Locate the cell with the specified text and output its [X, Y] center coordinate. 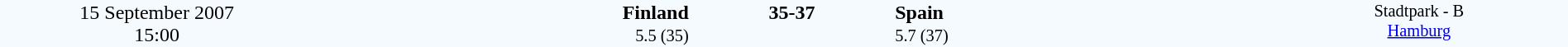
5.7 (37) [1082, 36]
35-37 [791, 12]
5.5 (35) [501, 36]
Finland [501, 12]
Spain [1082, 12]
15 September 200715:00 [157, 23]
Stadtpark - B Hamburg [1419, 23]
